Pinpoint the cell where the given text exists, returning its [x, y] midpoint coordinate. 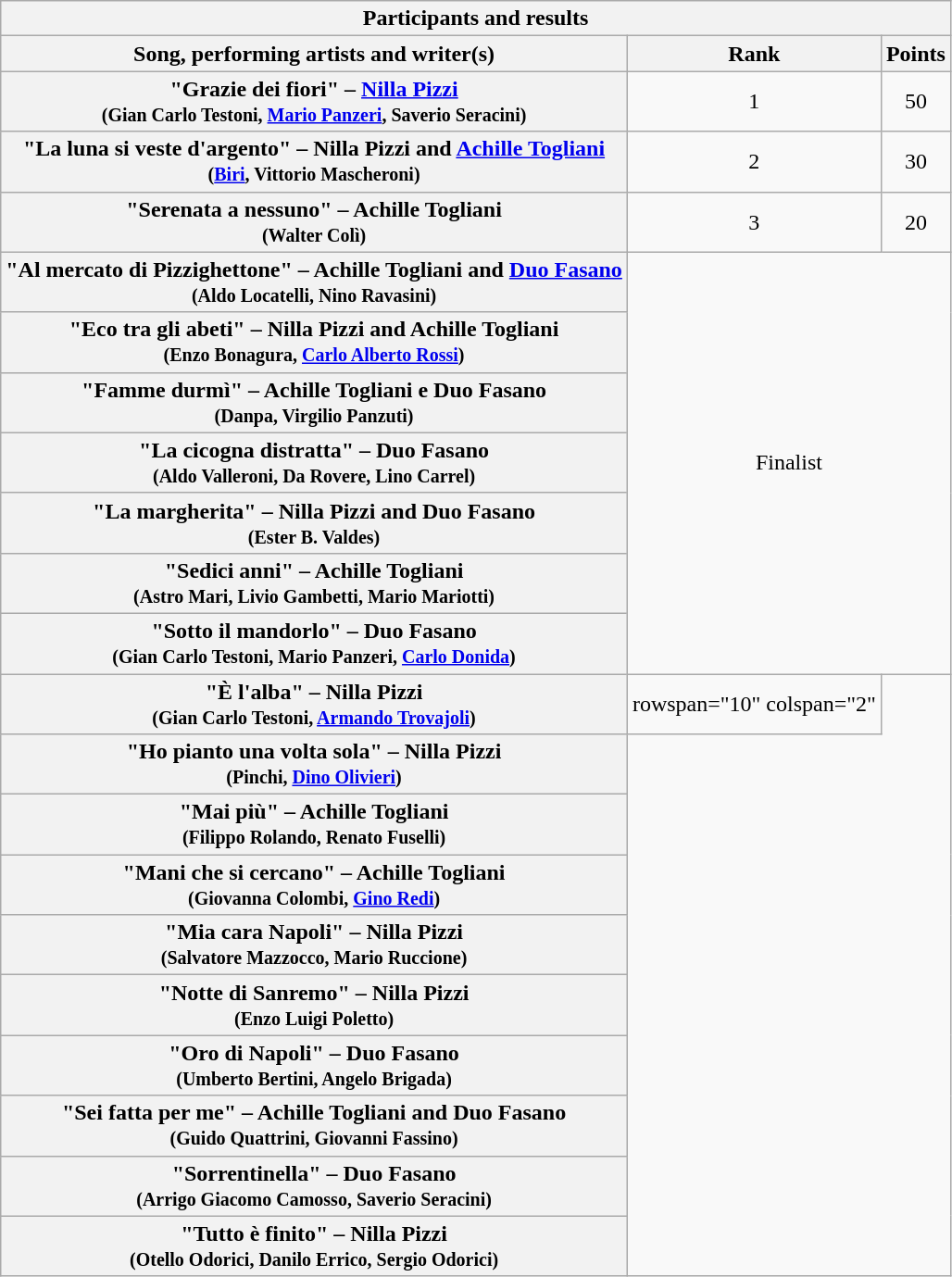
Participants and results [476, 19]
"Mai più" – Achille Togliani(Filippo Rolando, Renato Fuselli) [315, 824]
"Mia cara Napoli" – Nilla Pizzi(Salvatore Mazzocco, Mario Ruccione) [315, 945]
30 [915, 161]
"Oro di Napoli" – Duo Fasano(Umberto Bertini, Angelo Brigada) [315, 1065]
rowspan="10" colspan="2" [754, 704]
"Famme durmì" – Achille Togliani e Duo Fasano(Danpa, Virgilio Panzuti) [315, 402]
"Tutto è finito" – Nilla Pizzi(Otello Odorici, Danilo Errico, Sergio Odorici) [315, 1246]
"La cicogna distratta" – Duo Fasano(Aldo Valleroni, Da Rovere, Lino Carrel) [315, 463]
"Eco tra gli abeti" – Nilla Pizzi and Achille Togliani (Enzo Bonagura, Carlo Alberto Rossi) [315, 343]
Points [915, 54]
"Sei fatta per me" – Achille Togliani and Duo Fasano(Guido Quattrini, Giovanni Fassino) [315, 1126]
"Sotto il mandorlo" – Duo Fasano(Gian Carlo Testoni, Mario Panzeri, Carlo Donida) [315, 643]
"Sorrentinella" – Duo Fasano(Arrigo Giacomo Camosso, Saverio Seracini) [315, 1185]
Rank [754, 54]
50 [915, 102]
Song, performing artists and writer(s) [315, 54]
"Mani che si cercano" – Achille Togliani(Giovanna Colombi, Gino Redi) [315, 885]
Finalist [789, 463]
2 [754, 161]
1 [754, 102]
"La luna si veste d'argento" – Nilla Pizzi and Achille Togliani(Biri, Vittorio Mascheroni) [315, 161]
"È l'alba" – Nilla Pizzi(Gian Carlo Testoni, Armando Trovajoli) [315, 704]
"Al mercato di Pizzighettone" – Achille Togliani and Duo Fasano(Aldo Locatelli, Nino Ravasini) [315, 282]
20 [915, 222]
"Serenata a nessuno" – Achille Togliani(Walter Colì) [315, 222]
"Notte di Sanremo" – Nilla Pizzi(Enzo Luigi Poletto) [315, 1006]
"Ho pianto una volta sola" – Nilla Pizzi(Pinchi, Dino Olivieri) [315, 765]
"La margherita" – Nilla Pizzi and Duo Fasano(Ester B. Valdes) [315, 522]
"Grazie dei fiori" – Nilla Pizzi(Gian Carlo Testoni, Mario Panzeri, Saverio Seracini) [315, 102]
"Sedici anni" – Achille Togliani(Astro Mari, Livio Gambetti, Mario Mariotti) [315, 583]
3 [754, 222]
